Identify which cell holds the provided text, then report its (x, y) central coordinate. 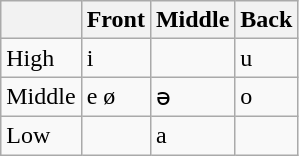
ə (192, 97)
a (192, 135)
u (266, 58)
Front (116, 20)
i (116, 58)
High (41, 58)
Back (266, 20)
Low (41, 135)
e ø (116, 97)
o (266, 97)
